Detect which cell encompasses the target text, then output its (X, Y) center coordinate. 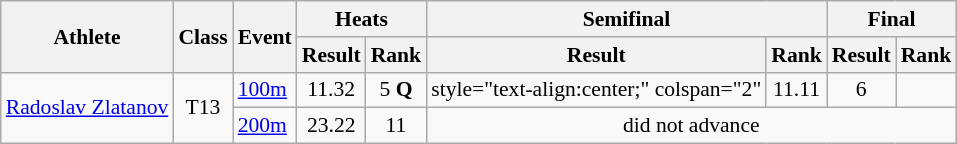
style="text-align:center;" colspan="2" (596, 90)
T13 (202, 108)
Heats (362, 19)
200m (265, 126)
Radoslav Zlatanov (88, 108)
Class (202, 36)
Event (265, 36)
11.32 (332, 90)
6 (862, 90)
Athlete (88, 36)
Final (892, 19)
11 (396, 126)
Semifinal (626, 19)
did not advance (691, 126)
23.22 (332, 126)
5 Q (396, 90)
11.11 (796, 90)
100m (265, 90)
